Identify which cell holds the provided text, then report its (x, y) central coordinate. 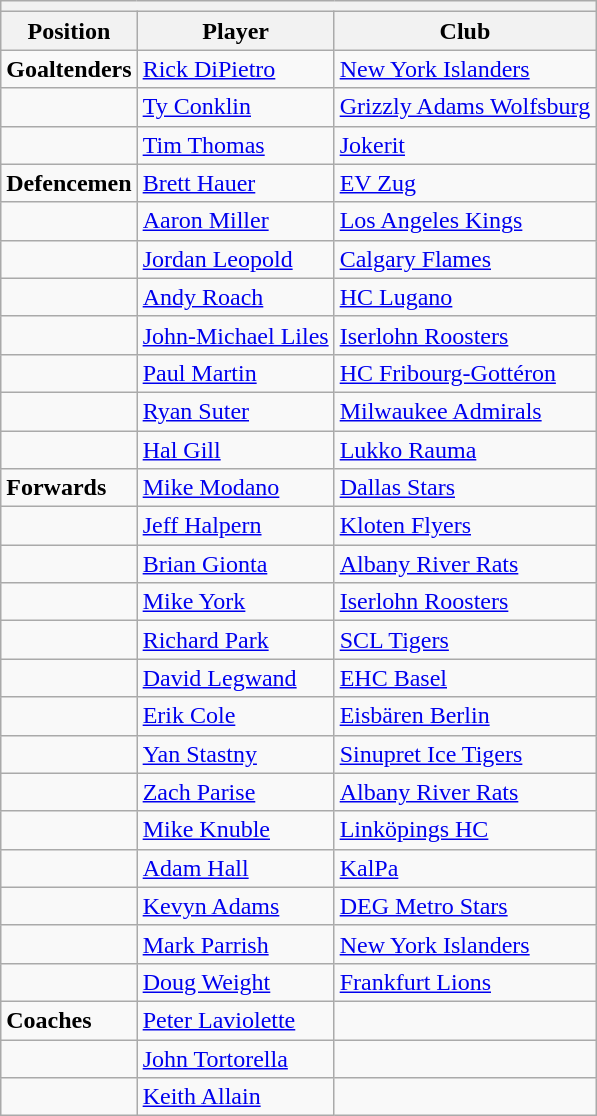
Erik Cole (236, 716)
Lukko Rauma (465, 449)
Sinupret Ice Tigers (465, 754)
Linköpings HC (465, 830)
Zach Parise (236, 792)
Defencemen (69, 183)
Ty Conklin (236, 107)
HC Lugano (465, 297)
John Tortorella (236, 1059)
Mark Parrish (236, 944)
Coaches (69, 1020)
John-Michael Liles (236, 335)
Richard Park (236, 640)
KalPa (465, 868)
Brian Gionta (236, 564)
Grizzly Adams Wolfsburg (465, 107)
Kloten Flyers (465, 526)
Keith Allain (236, 1097)
Eisbären Berlin (465, 716)
Mike Modano (236, 488)
Hal Gill (236, 449)
Adam Hall (236, 868)
HC Fribourg-Gottéron (465, 373)
EV Zug (465, 183)
Rick DiPietro (236, 69)
Dallas Stars (465, 488)
SCL Tigers (465, 640)
Forwards (69, 488)
Mike Knuble (236, 830)
Tim Thomas (236, 145)
Jeff Halpern (236, 526)
Position (69, 31)
Yan Stastny (236, 754)
Frankfurt Lions (465, 982)
Mike York (236, 602)
Doug Weight (236, 982)
Peter Laviolette (236, 1020)
Aaron Miller (236, 221)
Club (465, 31)
Player (236, 31)
Brett Hauer (236, 183)
DEG Metro Stars (465, 906)
David Legwand (236, 678)
Goaltenders (69, 69)
Jordan Leopold (236, 259)
Jokerit (465, 145)
Kevyn Adams (236, 906)
Ryan Suter (236, 411)
Los Angeles Kings (465, 221)
Calgary Flames (465, 259)
Andy Roach (236, 297)
EHC Basel (465, 678)
Paul Martin (236, 373)
Milwaukee Admirals (465, 411)
